Extract the (x, y) coordinate from the center of the cell holding the provided text.  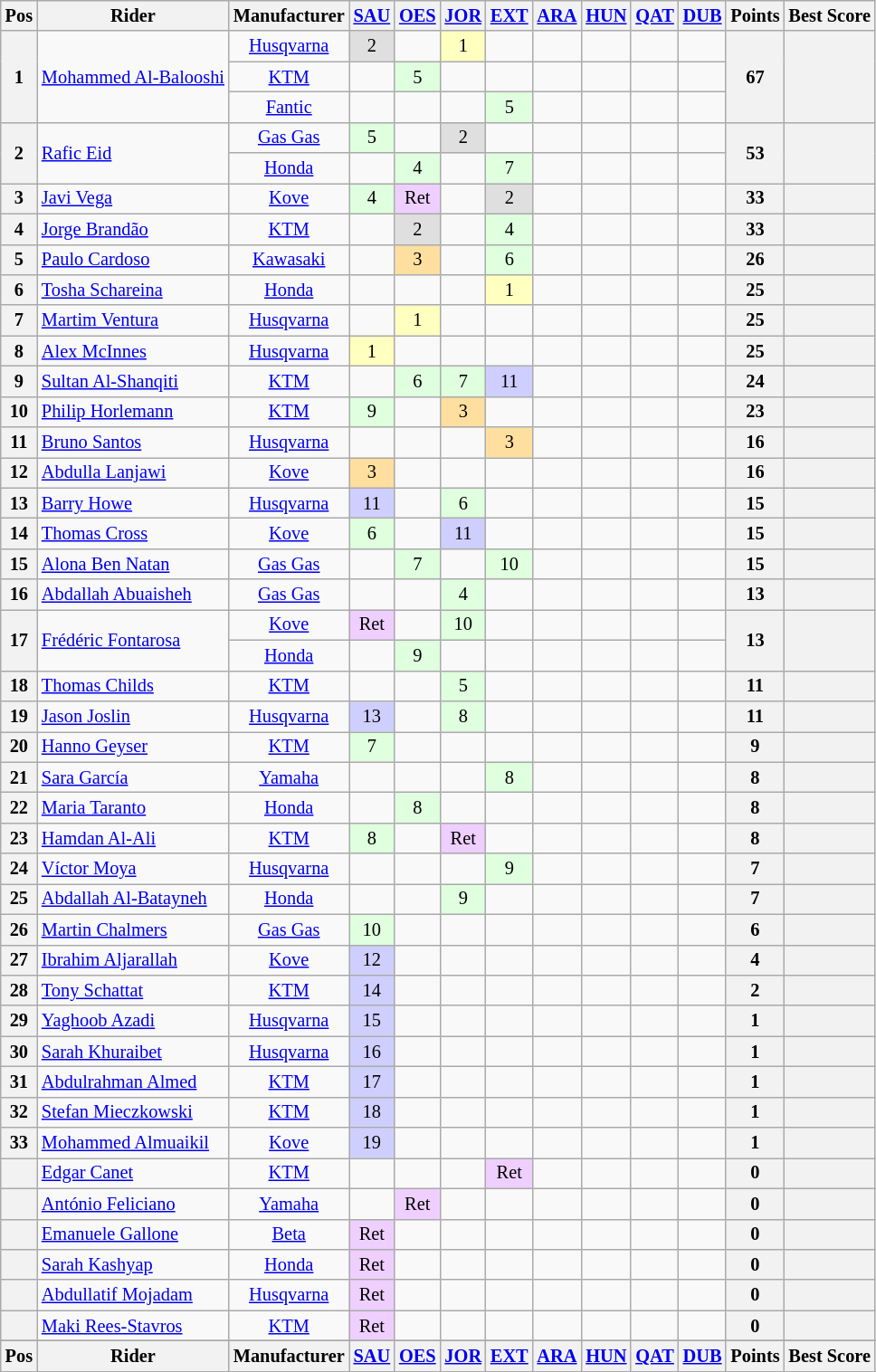
Alona Ben Natan (133, 564)
Abdallah Abuaisheh (133, 595)
Martin Chalmers (133, 929)
Hanno Geyser (133, 747)
Abdallah Al-Batayneh (133, 899)
Mohammed Al-Balooshi (133, 76)
Beta (290, 1234)
Kawasaki (290, 260)
Stefan Mieczkowski (133, 1112)
67 (755, 76)
Tosha Schareina (133, 290)
Barry Howe (133, 503)
31 (19, 1081)
Hamdan Al-Ali (133, 838)
António Feliciano (133, 1204)
Maria Taranto (133, 807)
Alex McInnes (133, 351)
Abdullatif Mojadam (133, 1295)
22 (19, 807)
53 (755, 152)
29 (19, 1021)
Philip Horlemann (133, 412)
Maki Rees-Stavros (133, 1326)
Yaghoob Azadi (133, 1021)
Abdulrahman Almed (133, 1081)
Edgar Canet (133, 1173)
Thomas Childs (133, 686)
Fantic (290, 107)
Sarah Kashyap (133, 1264)
Abdulla Lanjawi (133, 472)
Ibrahim Aljarallah (133, 960)
Thomas Cross (133, 533)
Víctor Moya (133, 869)
Tony Schattat (133, 990)
Mohammed Almuaikil (133, 1143)
Bruno Santos (133, 443)
32 (19, 1112)
Sultan Al-Shanqiti (133, 381)
Jorge Brandão (133, 229)
Martim Ventura (133, 320)
Sarah Khuraibet (133, 1052)
30 (19, 1052)
Sara García (133, 777)
Jason Joslin (133, 716)
28 (19, 990)
27 (19, 960)
Emanuele Gallone (133, 1234)
21 (19, 777)
20 (19, 747)
Paulo Cardoso (133, 260)
Javi Vega (133, 198)
Rafic Eid (133, 152)
Frédéric Fontarosa (133, 639)
